Capture the cell that displays the provided text and extract its [x, y] central coordinate. 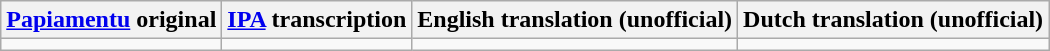
IPA transcription [317, 20]
Papiamentu original [112, 20]
Dutch translation (unofficial) [894, 20]
English translation (unofficial) [575, 20]
